Scan for the cell matching the given text and deliver its [X, Y] coordinate at center. 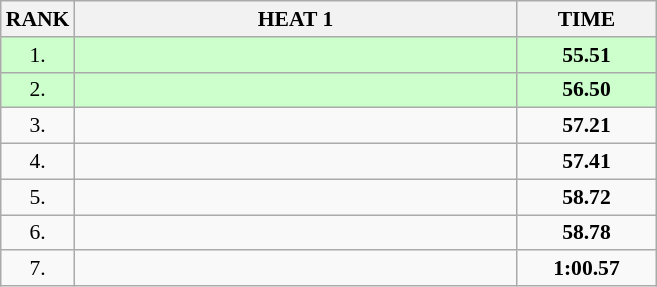
5. [38, 197]
4. [38, 162]
58.78 [587, 233]
1. [38, 55]
HEAT 1 [295, 19]
RANK [38, 19]
57.41 [587, 162]
TIME [587, 19]
6. [38, 233]
7. [38, 269]
3. [38, 126]
55.51 [587, 55]
56.50 [587, 90]
57.21 [587, 126]
1:00.57 [587, 269]
58.72 [587, 197]
2. [38, 90]
